Scan for the cell matching the given text and deliver its [X, Y] coordinate at center. 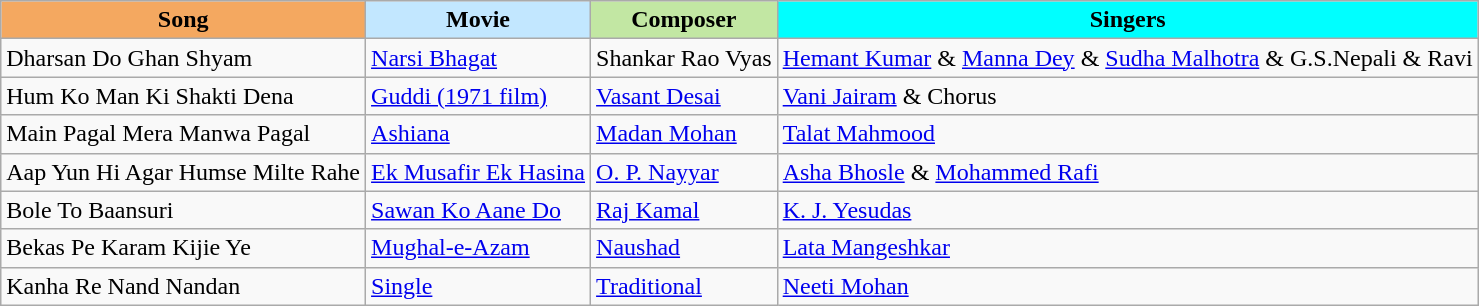
Narsi Bhagat [478, 58]
Bole To Baansuri [184, 210]
Hemant Kumar & Manna Dey & Sudha Malhotra & G.S.Nepali & Ravi [1128, 58]
Mughal-e-Azam [478, 248]
Single [478, 286]
Madan Mohan [684, 134]
Talat Mahmood [1128, 134]
Raj Kamal [684, 210]
Ek Musafir Ek Hasina [478, 172]
K. J. Yesudas [1128, 210]
Asha Bhosle & Mohammed Rafi [1128, 172]
Aap Yun Hi Agar Humse Milte Rahe [184, 172]
Main Pagal Mera Manwa Pagal [184, 134]
Composer [684, 20]
Dharsan Do Ghan Shyam [184, 58]
Bekas Pe Karam Kijie Ye [184, 248]
Naushad [684, 248]
Sawan Ko Aane Do [478, 210]
Kanha Re Nand Nandan [184, 286]
O. P. Nayyar [684, 172]
Movie [478, 20]
Lata Mangeshkar [1128, 248]
Guddi (1971 film) [478, 96]
Vani Jairam & Chorus [1128, 96]
Hum Ko Man Ki Shakti Dena [184, 96]
Singers [1128, 20]
Traditional [684, 286]
Song [184, 20]
Vasant Desai [684, 96]
Shankar Rao Vyas [684, 58]
Neeti Mohan [1128, 286]
Ashiana [478, 134]
